Detect which cell encompasses the target text, then output its [X, Y] center coordinate. 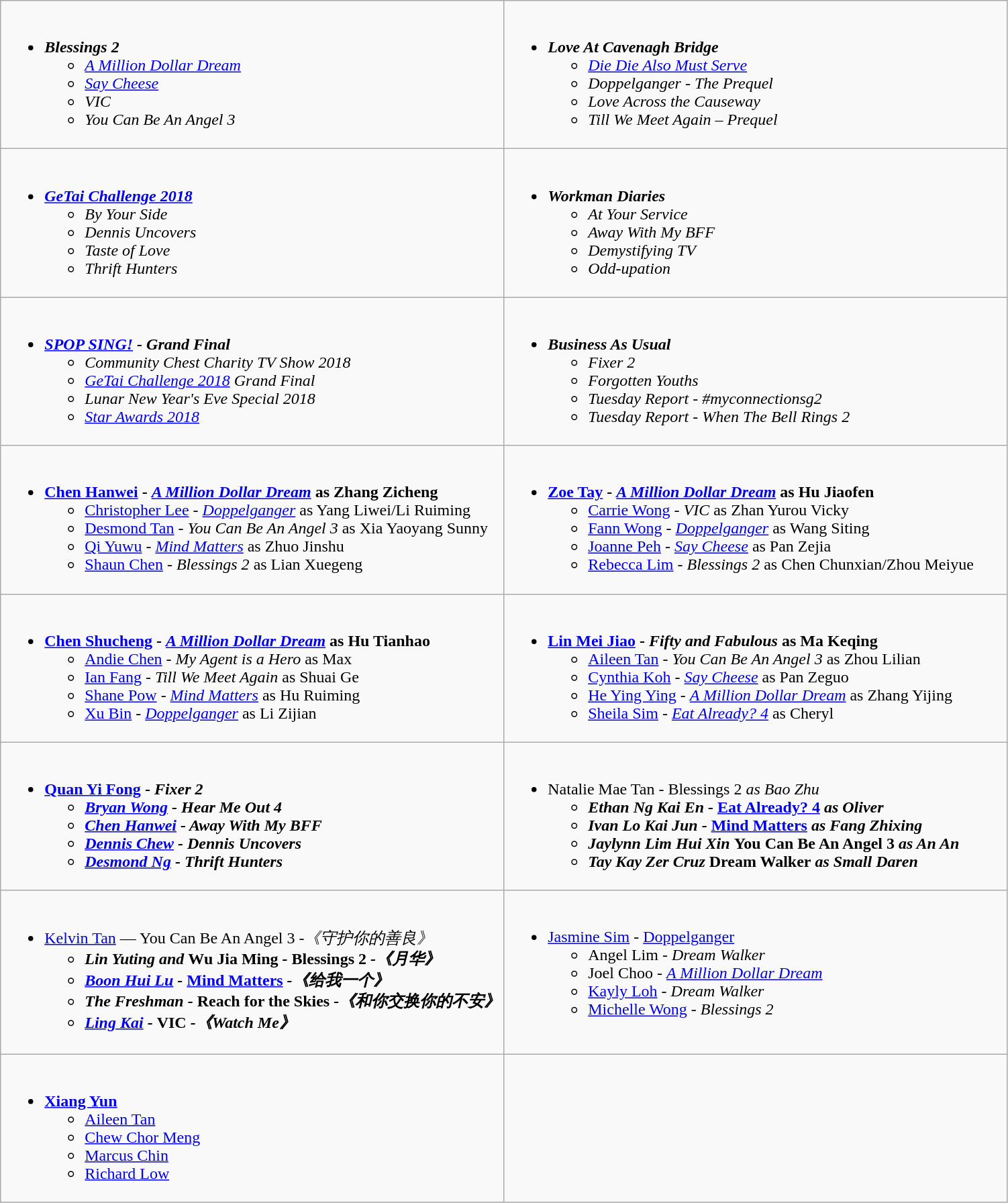
SPOP SING! - Grand FinalCommunity Chest Charity TV Show 2018GeTai Challenge 2018 Grand FinalLunar New Year's Eve Special 2018Star Awards 2018 [252, 372]
Xiang YunAileen TanChew Chor MengMarcus ChinRichard Low [252, 1129]
Workman Diaries At Your Service Away With My BFF Demystifying TV Odd-upation [756, 223]
Business As UsualFixer 2 Forgotten YouthsTuesday Report - #myconnectionsg2 Tuesday Report - When The Bell Rings 2 [756, 372]
Quan Yi Fong - Fixer 2Bryan Wong - Hear Me Out 4Chen Hanwei - Away With My BFFDennis Chew - Dennis UncoversDesmond Ng - Thrift Hunters [252, 816]
Love At Cavenagh BridgeDie Die Also Must Serve Doppelganger - The Prequel Love Across the CausewayTill We Meet Again – Prequel [756, 75]
Jasmine Sim - DoppelgangerAngel Lim - Dream WalkerJoel Choo - A Million Dollar DreamKayly Loh - Dream WalkerMichelle Wong - Blessings 2 [756, 972]
GeTai Challenge 2018By Your Side Dennis UncoversTaste of LoveThrift Hunters [252, 223]
Blessings 2A Million Dollar DreamSay CheeseVICYou Can Be An Angel 3 [252, 75]
